Determine the (x, y) coordinate at the center of the cell enclosing the given text.  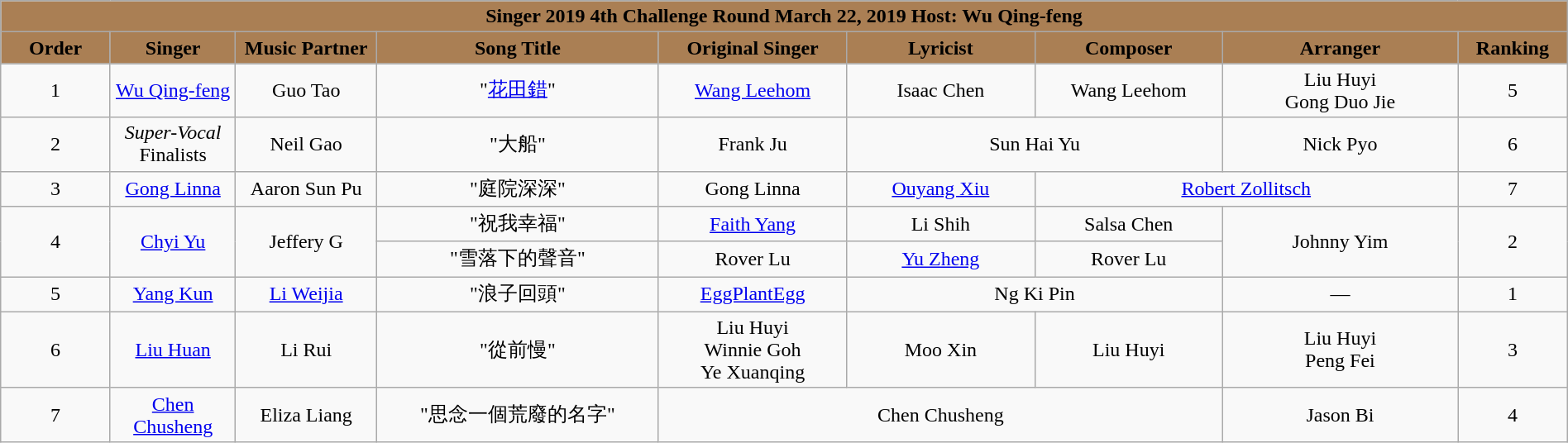
Jason Bi (1340, 415)
"從前慢" (518, 350)
"祝我幸福" (518, 225)
Robert Zollitsch (1245, 188)
Liu HuyiPeng Fei (1340, 350)
Johnny Yim (1340, 241)
Yang Kun (173, 294)
Wu Qing-feng (173, 91)
Liu Huyi (1128, 350)
"思念一個荒廢的名字" (518, 415)
Guo Tao (306, 91)
Neil Gao (306, 144)
Singer 2019 4th Challenge Round March 22, 2019 Host: Wu Qing-feng (784, 17)
Super-Vocal Finalists (173, 144)
Original Singer (753, 48)
Sun Hai Yu (1035, 144)
"花田錯" (518, 91)
Ranking (1513, 48)
"浪子回頭" (518, 294)
Order (56, 48)
Jeffery G (306, 241)
Aaron Sun Pu (306, 188)
"‎雪落下的聲音" (518, 260)
Music Partner (306, 48)
Lyricist (941, 48)
Singer (173, 48)
Faith Yang (753, 225)
Salsa Chen (1128, 225)
Chyi Yu (173, 241)
Moo Xin (941, 350)
Li Shih (941, 225)
Liu Huan (173, 350)
Ng Ki Pin (1035, 294)
Li Rui (306, 350)
Liu HuyiGong Duo Jie (1340, 91)
Yu Zheng (941, 260)
Liu HuyiWinnie GohYe Xuanqing (753, 350)
Arranger (1340, 48)
"庭院深深" (518, 188)
EggPlantEgg (753, 294)
Song Title (518, 48)
"大船" (518, 144)
Composer (1128, 48)
— (1340, 294)
Isaac Chen (941, 91)
Ouyang Xiu (941, 188)
Frank Ju (753, 144)
Nick Pyo (1340, 144)
Eliza Liang (306, 415)
Li Weijia (306, 294)
